Detect which cell encompasses the target text, then output its [X, Y] center coordinate. 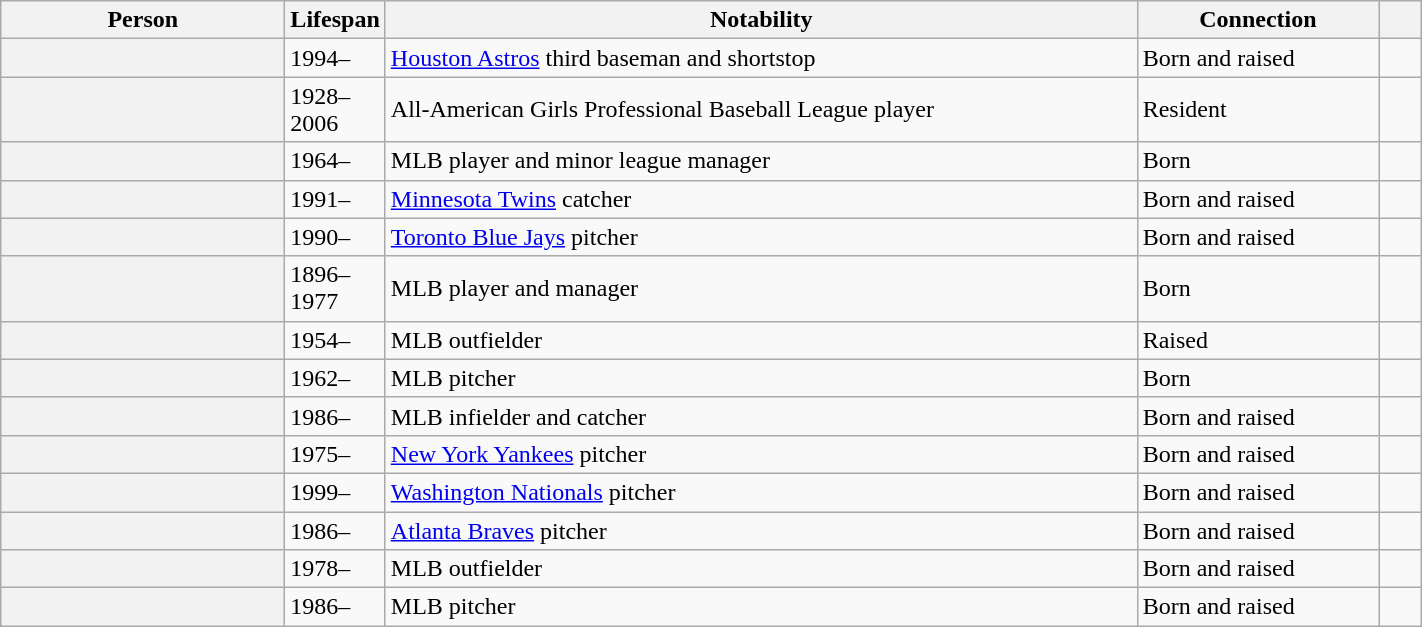
1999– [335, 492]
Minnesota Twins catcher [761, 199]
Houston Astros third baseman and shortstop [761, 58]
Person [143, 20]
Washington Nationals pitcher [761, 492]
1978– [335, 569]
1962– [335, 378]
1954– [335, 340]
1896–1977 [335, 288]
MLB player and manager [761, 288]
1991– [335, 199]
All-American Girls Professional Baseball League player [761, 110]
1994– [335, 58]
1975– [335, 454]
Atlanta Braves pitcher [761, 531]
Raised [1258, 340]
Resident [1258, 110]
1964– [335, 161]
MLB infielder and catcher [761, 416]
1990– [335, 237]
Notability [761, 20]
New York Yankees pitcher [761, 454]
Lifespan [335, 20]
1928–2006 [335, 110]
Connection [1258, 20]
MLB player and minor league manager [761, 161]
Toronto Blue Jays pitcher [761, 237]
